Return the (x, y) coordinate for the center point of the cell that contains the specified text.  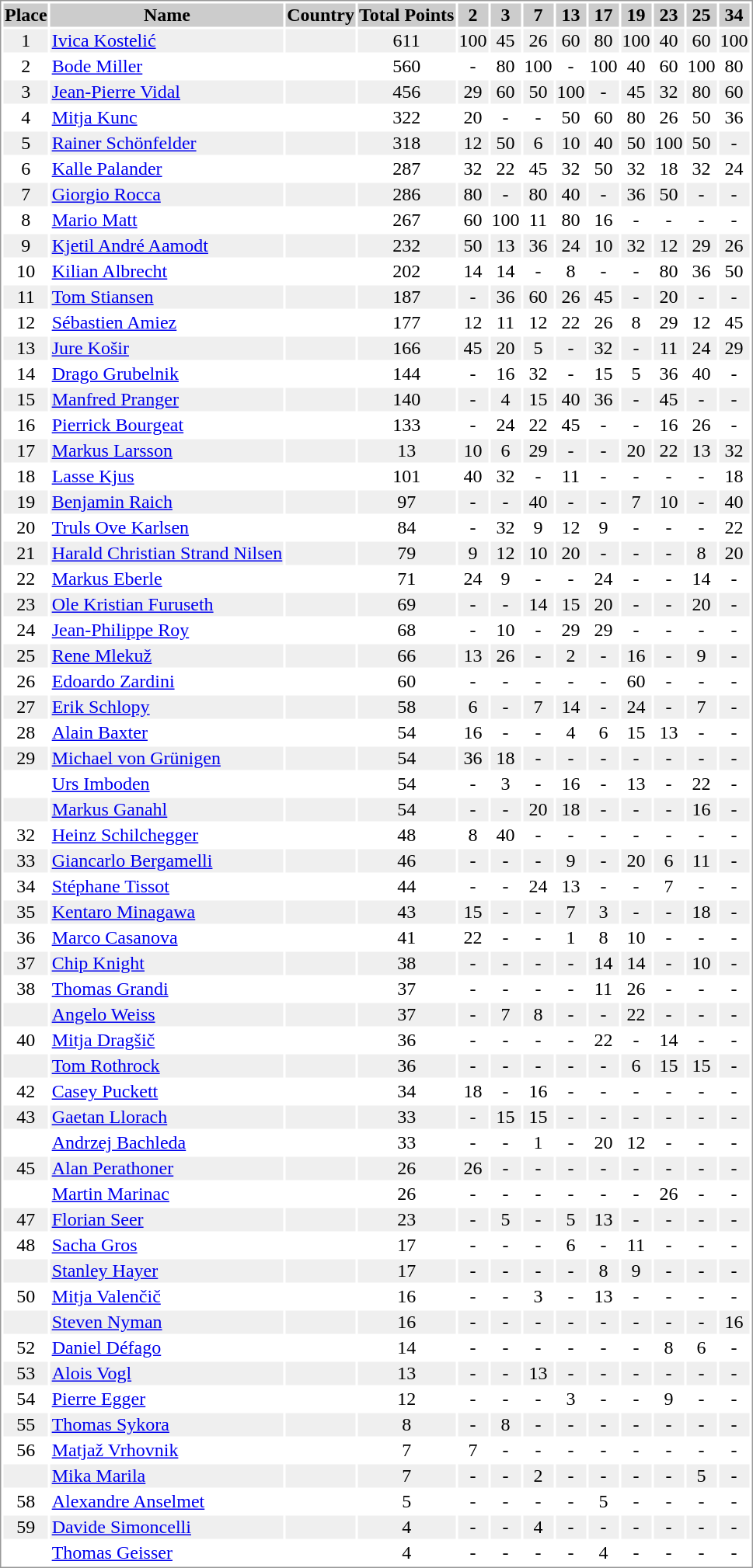
Alexandre Anselmet (167, 1501)
79 (406, 554)
Stéphane Tissot (167, 886)
Tom Stiansen (167, 297)
Casey Puckett (167, 1091)
232 (406, 246)
Edoardo Zardini (167, 681)
71 (406, 579)
Ole Kristian Furuseth (167, 605)
Kjetil André Aamodt (167, 246)
Mitja Kunc (167, 117)
Jean-Philippe Roy (167, 630)
84 (406, 527)
Martin Marinac (167, 1194)
56 (26, 1450)
Marco Casanova (167, 937)
Stanley Hayer (167, 1271)
Pierrick Bourgeat (167, 425)
Pierre Egger (167, 1399)
21 (26, 554)
Name (167, 15)
611 (406, 41)
456 (406, 92)
Thomas Sykora (167, 1425)
Giorgio Rocca (167, 195)
Mario Matt (167, 220)
Mika Marila (167, 1476)
Steven Nyman (167, 1323)
59 (26, 1528)
140 (406, 400)
166 (406, 349)
Andrzej Bachleda (167, 1142)
97 (406, 502)
Harald Christian Strand Nilsen (167, 554)
53 (26, 1374)
286 (406, 195)
Truls Ove Karlsen (167, 527)
133 (406, 425)
Total Points (406, 15)
Sébastien Amiez (167, 322)
267 (406, 220)
Mitja Dragšič (167, 1040)
Manfred Pranger (167, 400)
52 (26, 1347)
101 (406, 476)
41 (406, 937)
Place (26, 15)
44 (406, 886)
Drago Grubelnik (167, 374)
Ivica Kostelić (167, 41)
Markus Larsson (167, 451)
144 (406, 374)
Benjamin Raich (167, 502)
Lasse Kjus (167, 476)
Jure Košir (167, 349)
Daniel Défago (167, 1347)
Angelo Weiss (167, 1015)
Mitja Valenčič (167, 1296)
Heinz Schilchegger (167, 835)
Sacha Gros (167, 1245)
187 (406, 297)
Michael von Grünigen (167, 759)
177 (406, 322)
69 (406, 605)
Markus Ganahl (167, 810)
Florian Seer (167, 1220)
287 (406, 169)
Tom Rothrock (167, 1066)
Rene Mlekuž (167, 656)
Country (321, 15)
Thomas Geisser (167, 1552)
66 (406, 656)
Thomas Grandi (167, 989)
202 (406, 271)
Matjaž Vrhovnik (167, 1450)
Giancarlo Bergamelli (167, 861)
Erik Schlopy (167, 708)
Gaetan Llorach (167, 1118)
Alois Vogl (167, 1374)
Kilian Albrecht (167, 271)
46 (406, 861)
55 (26, 1425)
Markus Eberle (167, 579)
68 (406, 630)
Alan Perathoner (167, 1169)
322 (406, 117)
Bode Miller (167, 66)
Alain Baxter (167, 732)
47 (26, 1220)
35 (26, 913)
318 (406, 144)
Rainer Schönfelder (167, 144)
Kalle Palander (167, 169)
42 (26, 1091)
560 (406, 66)
Jean-Pierre Vidal (167, 92)
Urs Imboden (167, 784)
28 (26, 732)
Chip Knight (167, 964)
Kentaro Minagawa (167, 913)
27 (26, 708)
Davide Simoncelli (167, 1528)
